Return [x, y] of the center of cell containing provided text 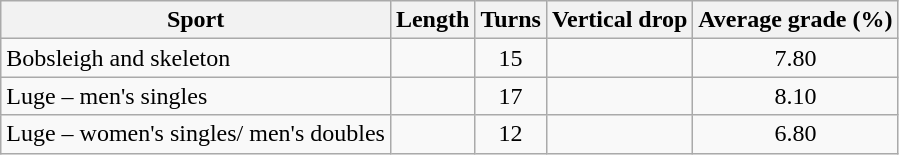
Luge – men's singles [196, 96]
Luge – women's singles/ men's doubles [196, 134]
Length [432, 20]
15 [511, 58]
12 [511, 134]
6.80 [796, 134]
Turns [511, 20]
8.10 [796, 96]
17 [511, 96]
7.80 [796, 58]
Vertical drop [619, 20]
Bobsleigh and skeleton [196, 58]
Sport [196, 20]
Average grade (%) [796, 20]
